Search for the cell housing the specified text and yield its [x, y] center coordinate. 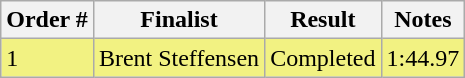
Completed [323, 58]
Finalist [178, 20]
Result [323, 20]
Order # [48, 20]
Brent Steffensen [178, 58]
Notes [423, 20]
1:44.97 [423, 58]
1 [48, 58]
